Return (x, y) of the center of cell containing provided text 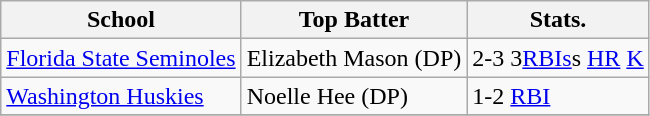
Florida State Seminoles (121, 58)
Top Batter (354, 20)
1-2 RBI (558, 96)
2-3 3RBIss HR K (558, 58)
Elizabeth Mason (DP) (354, 58)
Noelle Hee (DP) (354, 96)
Stats. (558, 20)
Washington Huskies (121, 96)
School (121, 20)
